Extract the [x, y] coordinate from the center of the cell holding the provided text.  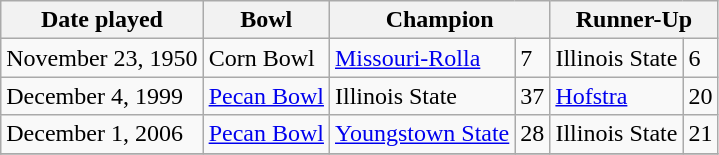
Missouri-Rolla [422, 58]
7 [532, 58]
Date played [102, 20]
Champion [439, 20]
21 [700, 134]
37 [532, 96]
November 23, 1950 [102, 58]
Bowl [266, 20]
6 [700, 58]
28 [532, 134]
Runner-Up [634, 20]
Hofstra [616, 96]
December 4, 1999 [102, 96]
Youngstown State [422, 134]
December 1, 2006 [102, 134]
Corn Bowl [266, 58]
20 [700, 96]
